Pinpoint the cell where the given text exists, returning its [x, y] midpoint coordinate. 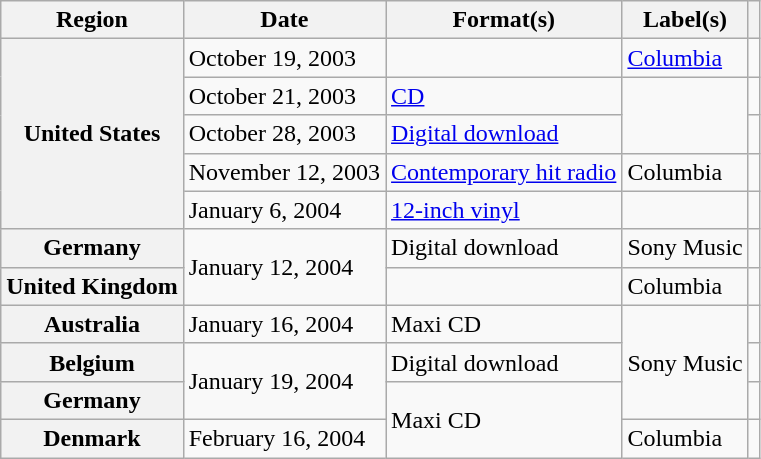
January 12, 2004 [284, 267]
January 19, 2004 [284, 381]
January 6, 2004 [284, 210]
Denmark [92, 438]
United States [92, 134]
Format(s) [504, 20]
Australia [92, 324]
United Kingdom [92, 286]
Contemporary hit radio [504, 172]
October 21, 2003 [284, 96]
October 19, 2003 [284, 58]
Label(s) [685, 20]
CD [504, 96]
Belgium [92, 362]
January 16, 2004 [284, 324]
February 16, 2004 [284, 438]
12-inch vinyl [504, 210]
October 28, 2003 [284, 134]
Date [284, 20]
November 12, 2003 [284, 172]
Region [92, 20]
